Find where the given text appears and provide that cell's center as (x, y) coordinate. 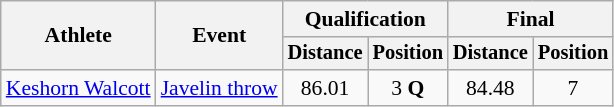
84.48 (490, 88)
Athlete (78, 36)
Keshorn Walcott (78, 88)
7 (573, 88)
Javelin throw (220, 88)
Final (530, 19)
Event (220, 36)
3 Q (408, 88)
Qualification (366, 19)
86.01 (326, 88)
